From the cell containing the given text, extract its center point as [X, Y] coordinate. 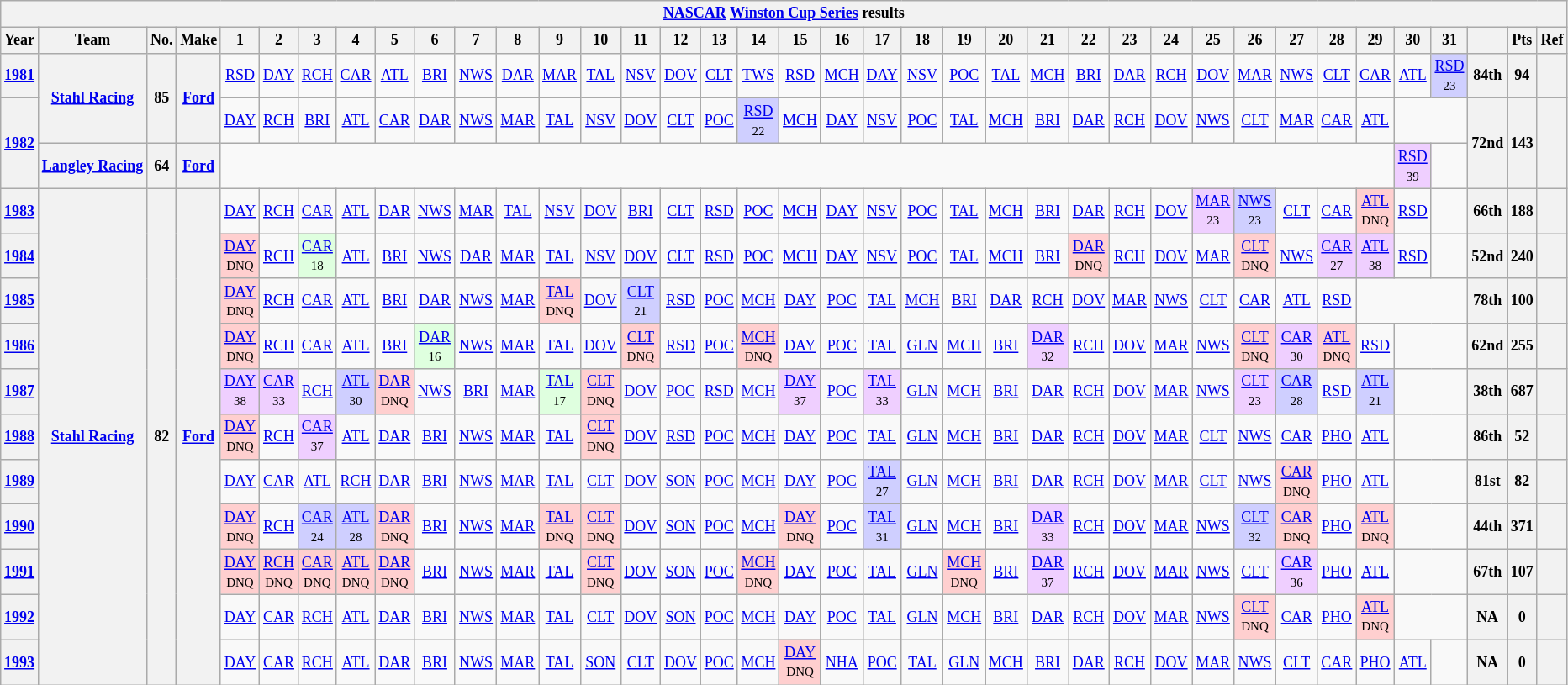
1992 [20, 617]
24 [1171, 40]
687 [1522, 392]
86th [1488, 436]
64 [161, 166]
17 [882, 40]
TAL27 [882, 482]
Make [198, 40]
7 [476, 40]
TAL31 [882, 527]
27 [1296, 40]
26 [1255, 40]
No. [161, 40]
ATL30 [356, 392]
DAR37 [1048, 572]
28 [1337, 40]
13 [719, 40]
CAR18 [318, 256]
22 [1089, 40]
1 [240, 40]
CAR36 [1296, 572]
44th [1488, 527]
DAY38 [240, 392]
NHA [842, 662]
Year [20, 40]
1988 [20, 436]
11 [641, 40]
CAR28 [1296, 392]
30 [1412, 40]
1990 [20, 527]
ATL21 [1375, 392]
MAR23 [1213, 211]
9 [560, 40]
RSD23 [1449, 76]
1984 [20, 256]
1985 [20, 301]
38th [1488, 392]
240 [1522, 256]
CAR30 [1296, 346]
12 [681, 40]
Pts [1522, 40]
NASCAR Winston Cup Series results [784, 13]
1982 [20, 143]
1987 [20, 392]
255 [1522, 346]
18 [922, 40]
67th [1488, 572]
23 [1130, 40]
21 [1048, 40]
29 [1375, 40]
1989 [20, 482]
107 [1522, 572]
Langley Racing [92, 166]
DAR16 [436, 346]
CAR37 [318, 436]
14 [758, 40]
RCHDNQ [278, 572]
TAL33 [882, 392]
15 [800, 40]
DAY37 [800, 392]
52 [1522, 436]
ATL38 [1375, 256]
188 [1522, 211]
CAR27 [1337, 256]
78th [1488, 301]
5 [395, 40]
TWS [758, 76]
10 [600, 40]
CLT23 [1255, 392]
CLT21 [641, 301]
NWS23 [1255, 211]
4 [356, 40]
72nd [1488, 143]
143 [1522, 143]
94 [1522, 76]
100 [1522, 301]
CLT32 [1255, 527]
8 [518, 40]
DAR33 [1048, 527]
2 [278, 40]
84th [1488, 76]
52nd [1488, 256]
Ref [1552, 40]
66th [1488, 211]
25 [1213, 40]
20 [1006, 40]
RSD22 [758, 121]
3 [318, 40]
85 [161, 97]
CAR24 [318, 527]
371 [1522, 527]
1983 [20, 211]
31 [1449, 40]
DAR32 [1048, 346]
6 [436, 40]
TAL17 [560, 392]
ATL28 [356, 527]
1981 [20, 76]
Team [92, 40]
81st [1488, 482]
1993 [20, 662]
62nd [1488, 346]
RSD39 [1412, 166]
19 [964, 40]
1986 [20, 346]
CAR33 [278, 392]
1991 [20, 572]
16 [842, 40]
